Output the (x, y) coordinate of the center of the cell containing the given text.  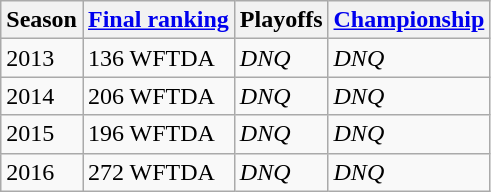
2015 (42, 134)
Championship (409, 20)
Season (42, 20)
2013 (42, 58)
2016 (42, 172)
2014 (42, 96)
196 WFTDA (158, 134)
206 WFTDA (158, 96)
Playoffs (281, 20)
Final ranking (158, 20)
136 WFTDA (158, 58)
272 WFTDA (158, 172)
